Detect which cell encompasses the target text, then output its (X, Y) center coordinate. 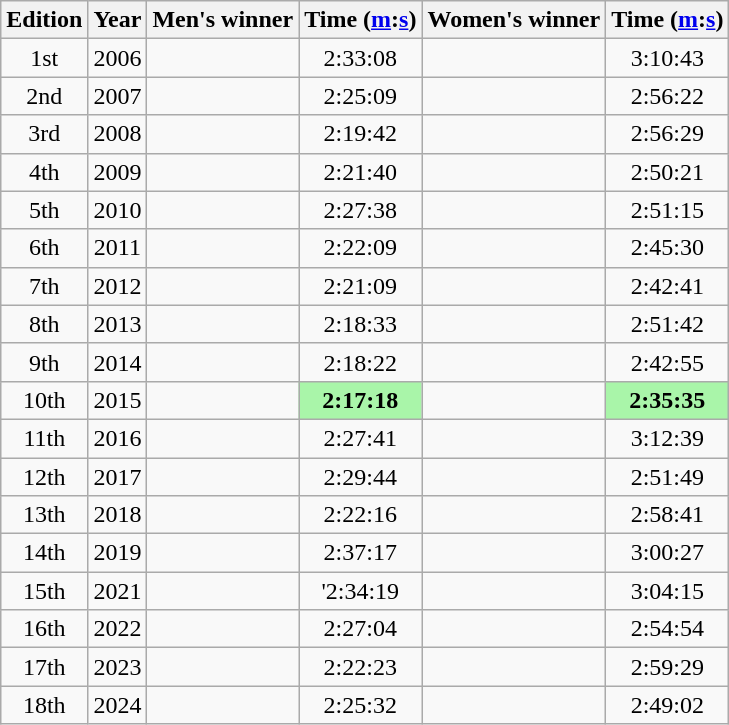
14th (44, 553)
10th (44, 400)
2:25:09 (360, 96)
2:22:23 (360, 667)
3:12:39 (668, 438)
8th (44, 324)
2016 (118, 438)
2017 (118, 477)
3:04:15 (668, 591)
18th (44, 705)
2021 (118, 591)
2:17:18 (360, 400)
2:33:08 (360, 58)
2012 (118, 286)
2007 (118, 96)
12th (44, 477)
2:27:04 (360, 629)
2022 (118, 629)
2008 (118, 134)
2:22:16 (360, 515)
Women's winner (514, 20)
13th (44, 515)
4th (44, 172)
11th (44, 438)
'2:34:19 (360, 591)
2:21:40 (360, 172)
2:42:41 (668, 286)
2:56:22 (668, 96)
2013 (118, 324)
2nd (44, 96)
2024 (118, 705)
15th (44, 591)
2:51:42 (668, 324)
17th (44, 667)
2019 (118, 553)
2:35:35 (668, 400)
2:54:54 (668, 629)
2:51:49 (668, 477)
7th (44, 286)
2:27:41 (360, 438)
2:45:30 (668, 248)
2:22:09 (360, 248)
9th (44, 362)
2:18:33 (360, 324)
5th (44, 210)
Edition (44, 20)
2018 (118, 515)
3rd (44, 134)
2014 (118, 362)
2006 (118, 58)
Year (118, 20)
16th (44, 629)
2:56:29 (668, 134)
2:27:38 (360, 210)
2:29:44 (360, 477)
2:21:09 (360, 286)
2:49:02 (668, 705)
2:51:15 (668, 210)
3:00:27 (668, 553)
2011 (118, 248)
2:25:32 (360, 705)
2010 (118, 210)
2015 (118, 400)
2:19:42 (360, 134)
3:10:43 (668, 58)
2:18:22 (360, 362)
2009 (118, 172)
1st (44, 58)
2:58:41 (668, 515)
2:59:29 (668, 667)
Men's winner (223, 20)
2023 (118, 667)
2:42:55 (668, 362)
2:50:21 (668, 172)
6th (44, 248)
2:37:17 (360, 553)
